Identify which cell holds the provided text, then report its (x, y) central coordinate. 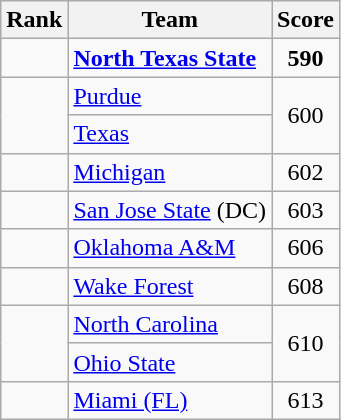
Ohio State (170, 362)
Purdue (170, 96)
Miami (FL) (170, 400)
613 (306, 400)
North Carolina (170, 324)
Texas (170, 134)
Michigan (170, 172)
Rank (34, 20)
606 (306, 248)
600 (306, 115)
Oklahoma A&M (170, 248)
603 (306, 210)
590 (306, 58)
Wake Forest (170, 286)
610 (306, 343)
San Jose State (DC) (170, 210)
608 (306, 286)
Team (170, 20)
602 (306, 172)
Score (306, 20)
North Texas State (170, 58)
